Determine the (x, y) coordinate at the center of the cell enclosing the given text.  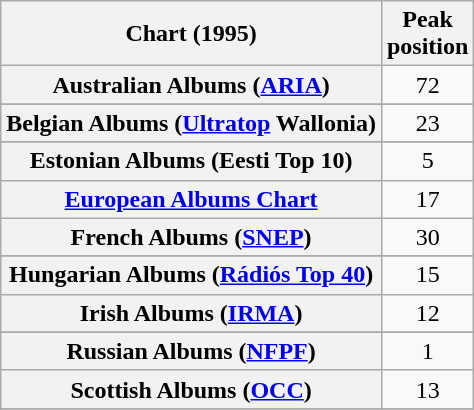
Australian Albums (ARIA) (192, 85)
Belgian Albums (Ultratop Wallonia) (192, 123)
French Albums (SNEP) (192, 237)
12 (427, 313)
Chart (1995) (192, 34)
1 (427, 351)
Hungarian Albums (Rádiós Top 40) (192, 275)
Russian Albums (NFPF) (192, 351)
Estonian Albums (Eesti Top 10) (192, 161)
23 (427, 123)
17 (427, 199)
Scottish Albums (OCC) (192, 389)
72 (427, 85)
Peakposition (427, 34)
30 (427, 237)
Irish Albums (IRMA) (192, 313)
5 (427, 161)
15 (427, 275)
European Albums Chart (192, 199)
13 (427, 389)
